Scan for the cell matching the given text and deliver its [x, y] coordinate at center. 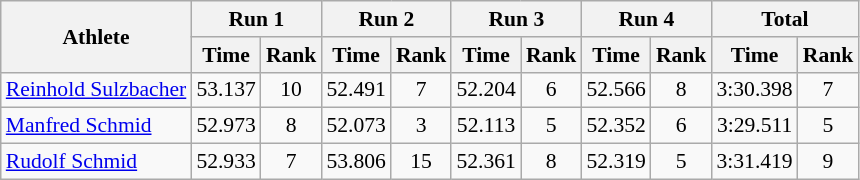
9 [828, 162]
Manfred Schmid [96, 126]
52.352 [616, 126]
3 [422, 126]
3:30.398 [754, 90]
52.204 [486, 90]
52.491 [356, 90]
52.566 [616, 90]
10 [292, 90]
52.073 [356, 126]
52.319 [616, 162]
52.361 [486, 162]
Reinhold Sulzbacher [96, 90]
3:31.419 [754, 162]
15 [422, 162]
53.806 [356, 162]
Run 3 [516, 19]
52.973 [226, 126]
53.137 [226, 90]
Rudolf Schmid [96, 162]
Run 2 [386, 19]
Athlete [96, 36]
52.933 [226, 162]
Total [784, 19]
3:29.511 [754, 126]
Run 1 [256, 19]
Run 4 [646, 19]
52.113 [486, 126]
